Pinpoint the cell where the given text exists, returning its (x, y) midpoint coordinate. 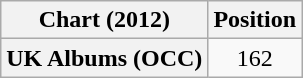
162 (255, 58)
UK Albums (OCC) (104, 58)
Position (255, 20)
Chart (2012) (104, 20)
